Scan for the cell matching the given text and deliver its [X, Y] coordinate at center. 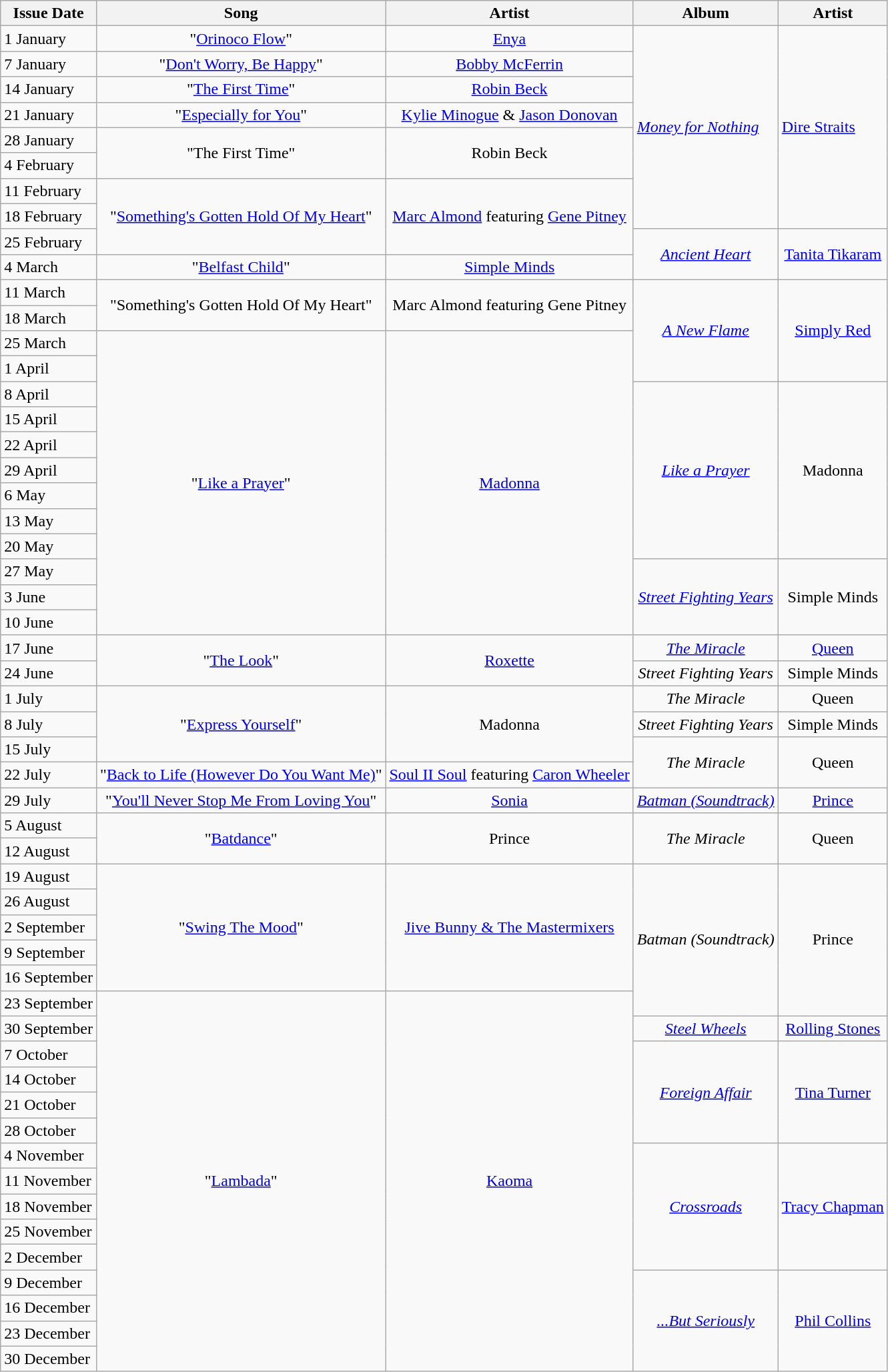
30 September [49, 1028]
8 July [49, 724]
Phil Collins [833, 1321]
26 August [49, 902]
Kylie Minogue & Jason Donovan [510, 115]
"You'll Never Stop Me From Loving You" [241, 800]
1 April [49, 369]
Song [241, 13]
1 July [49, 698]
18 February [49, 216]
14 October [49, 1079]
13 May [49, 521]
9 December [49, 1283]
11 February [49, 191]
...But Seriously [706, 1321]
2 September [49, 927]
"Swing The Mood" [241, 927]
27 May [49, 572]
9 September [49, 952]
"Express Yourself" [241, 724]
"Don't Worry, Be Happy" [241, 64]
4 November [49, 1156]
Issue Date [49, 13]
25 March [49, 344]
15 April [49, 420]
Roxette [510, 660]
8 April [49, 394]
6 May [49, 496]
15 July [49, 750]
14 January [49, 89]
"Like a Prayer" [241, 483]
12 August [49, 851]
Crossroads [706, 1207]
5 August [49, 826]
3 June [49, 597]
7 January [49, 64]
10 June [49, 622]
Foreign Affair [706, 1092]
4 March [49, 267]
A New Flame [706, 330]
21 January [49, 115]
Enya [510, 39]
Album [706, 13]
7 October [49, 1054]
Ancient Heart [706, 254]
25 February [49, 241]
16 September [49, 978]
20 May [49, 546]
Bobby McFerrin [510, 64]
18 March [49, 318]
22 April [49, 445]
"Belfast Child" [241, 267]
Steel Wheels [706, 1028]
Tina Turner [833, 1092]
16 December [49, 1308]
18 November [49, 1207]
28 October [49, 1131]
Tracy Chapman [833, 1207]
29 April [49, 470]
11 November [49, 1181]
23 September [49, 1003]
11 March [49, 292]
19 August [49, 876]
21 October [49, 1105]
"Back to Life (However Do You Want Me)" [241, 775]
30 December [49, 1359]
Jive Bunny & The Mastermixers [510, 927]
24 June [49, 673]
25 November [49, 1232]
"The Look" [241, 660]
Money for Nothing [706, 127]
Simply Red [833, 330]
28 January [49, 140]
Like a Prayer [706, 470]
Rolling Stones [833, 1028]
29 July [49, 800]
"Orinoco Flow" [241, 39]
Kaoma [510, 1181]
"Batdance" [241, 838]
Sonia [510, 800]
Tanita Tikaram [833, 254]
22 July [49, 775]
Soul II Soul featuring Caron Wheeler [510, 775]
"Lambada" [241, 1181]
4 February [49, 165]
"Especially for You" [241, 115]
1 January [49, 39]
23 December [49, 1333]
17 June [49, 648]
2 December [49, 1257]
Dire Straits [833, 127]
